Return (x, y) of the center of cell containing provided text 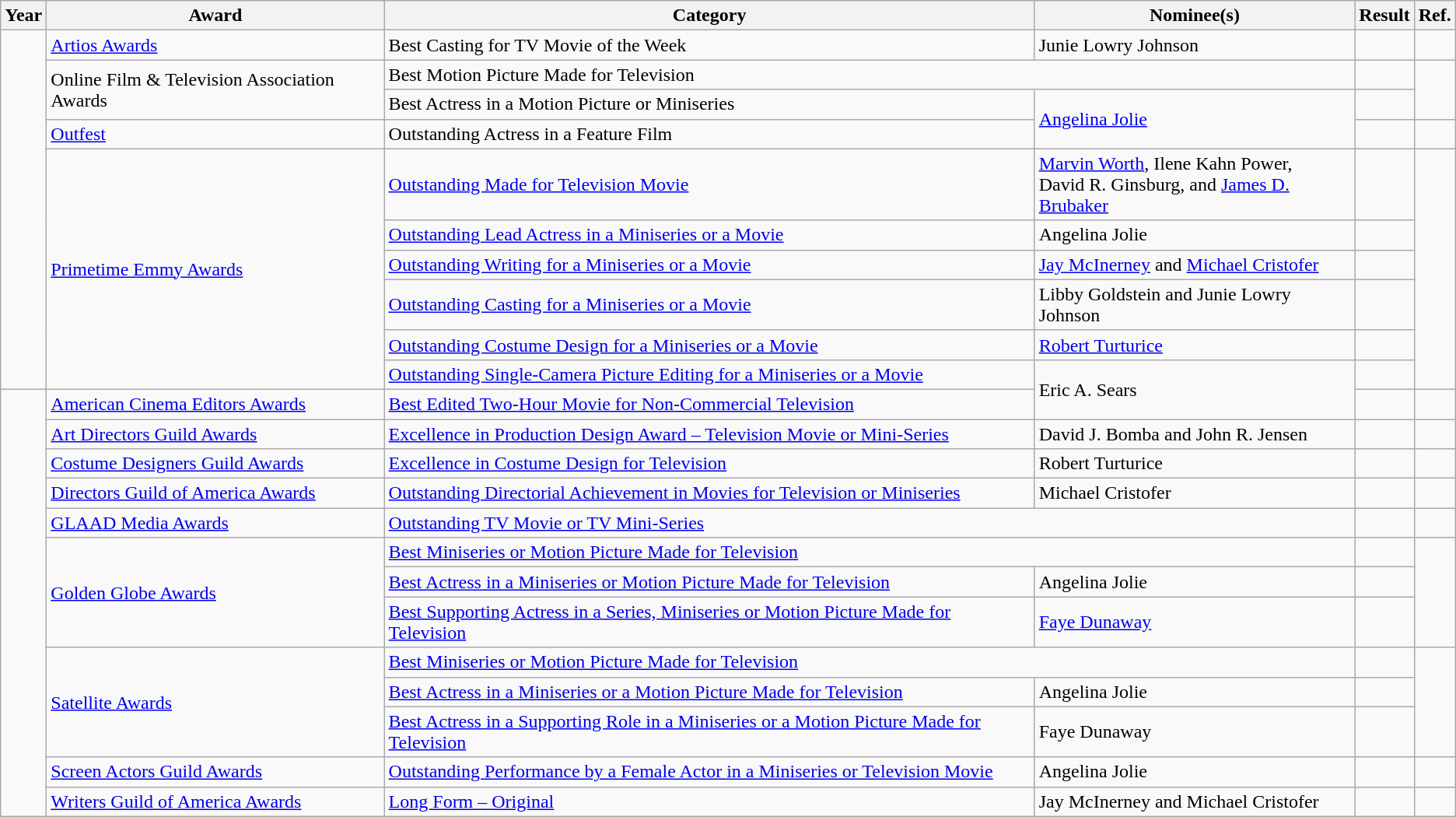
Best Actress in a Motion Picture or Miniseries (709, 104)
Outstanding Directorial Achievement in Movies for Television or Miniseries (709, 493)
Michael Cristofer (1195, 493)
Primetime Emmy Awards (215, 269)
Excellence in Costume Design for Television (709, 464)
Outstanding Costume Design for a Miniseries or a Movie (709, 345)
Best Actress in a Miniseries or Motion Picture Made for Television (709, 582)
Outstanding Single-Camera Picture Editing for a Miniseries or a Movie (709, 374)
Award (215, 16)
Art Directors Guild Awards (215, 433)
Outstanding TV Movie or TV Mini-Series (870, 523)
Golden Globe Awards (215, 593)
Best Actress in a Supporting Role in a Miniseries or a Motion Picture Made for Television (709, 731)
Best Edited Two-Hour Movie for Non-Commercial Television (709, 404)
Excellence in Production Design Award – Television Movie or Mini-Series (709, 433)
Outstanding Lead Actress in a Miniseries or a Movie (709, 235)
Artios Awards (215, 45)
GLAAD Media Awards (215, 523)
Outstanding Actress in a Feature Film (709, 134)
Costume Designers Guild Awards (215, 464)
Ref. (1434, 16)
Eric A. Sears (1195, 389)
Screen Actors Guild Awards (215, 772)
Directors Guild of America Awards (215, 493)
Best Casting for TV Movie of the Week (709, 45)
Online Film & Television Association Awards (215, 89)
Outstanding Made for Television Movie (709, 184)
Nominee(s) (1195, 16)
Marvin Worth, Ilene Kahn Power, David R. Ginsburg, and James D. Brubaker (1195, 184)
Result (1384, 16)
Satellite Awards (215, 702)
Outfest (215, 134)
Libby Goldstein and Junie Lowry Johnson (1195, 305)
Category (709, 16)
American Cinema Editors Awards (215, 404)
Outstanding Performance by a Female Actor in a Miniseries or Television Movie (709, 772)
Long Form – Original (709, 801)
Best Supporting Actress in a Series, Miniseries or Motion Picture Made for Television (709, 622)
Writers Guild of America Awards (215, 801)
Junie Lowry Johnson (1195, 45)
Year (23, 16)
Outstanding Writing for a Miniseries or a Movie (709, 265)
Outstanding Casting for a Miniseries or a Movie (709, 305)
David J. Bomba and John R. Jensen (1195, 433)
Best Motion Picture Made for Television (870, 75)
Best Actress in a Miniseries or a Motion Picture Made for Television (709, 692)
